Output the [x, y] coordinate of the center of the cell containing the given text.  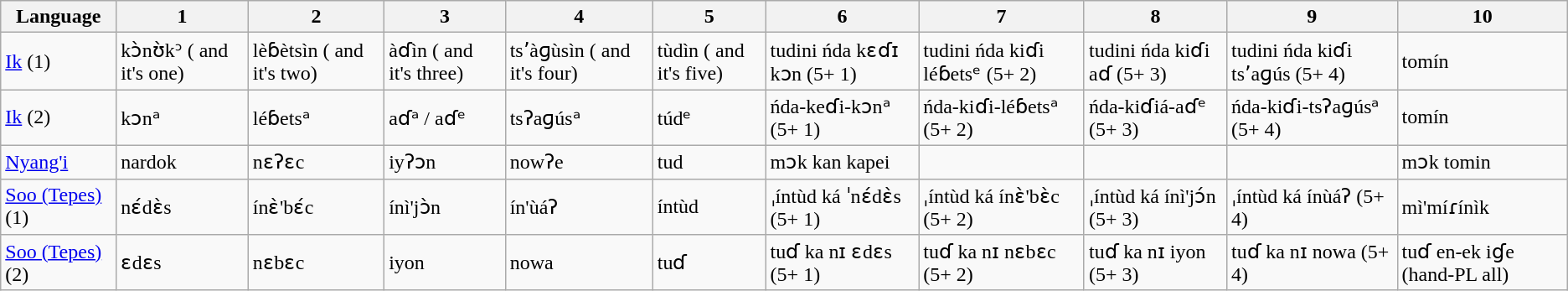
10 [1483, 17]
7 [1002, 17]
tudini ńda kiɗi tsʼaɡús (5+ 4) [1312, 61]
8 [1155, 17]
tuɗ ka nɪ iyon (5+ 3) [1155, 263]
5 [709, 17]
lèɓètsìn ( and it's two) [316, 61]
nɛbɛc [316, 263]
tsʼàɡùsìn ( and it's four) [579, 61]
tudini ńda kiɗi léɓetsᵉ (5+ 2) [1002, 61]
ín'ùáʔ [579, 206]
nɛ́dɛ̀s [183, 206]
tùdìn ( and it's five) [709, 61]
Ik (1) [59, 61]
ˌíntùd ká ínì'jɔ́n (5+ 3) [1155, 206]
ńda-keɗi-kɔnᵃ (5+ 1) [843, 117]
3 [445, 17]
ńda-kiɗi-léɓetsᵃ (5+ 2) [1002, 117]
ˌíntùd ká ínɛ̀'bɛ̀c (5+ 2) [1002, 206]
iyʔɔn [445, 162]
tuɗ en-ek iɠe (hand-PL all) [1483, 263]
tuɗ ka nɪ nowa (5+ 4) [1312, 263]
tsʔaɡúsᵃ [579, 117]
Language [59, 17]
aɗᵃ / aɗᵉ [445, 117]
ńda-kiɗiá-aɗᵉ (5+ 3) [1155, 117]
9 [1312, 17]
íntùd [709, 206]
tudini ńda kiɗi aɗ (5+ 3) [1155, 61]
àɗìn ( and it's three) [445, 61]
nɛʔɛc [316, 162]
mì'míɾínìk [1483, 206]
Soo (Tepes) (2) [59, 263]
túdᵉ [709, 117]
Soo (Tepes) (1) [59, 206]
nowʔe [579, 162]
ńda-kiɗi-tsʔaɡúsᵃ (5+ 4) [1312, 117]
1 [183, 17]
Ik (2) [59, 117]
tuɗ ka nɪ nɛbɛc (5+ 2) [1002, 263]
tud [709, 162]
ínì'jɔ̀n [445, 206]
ɛdɛs [183, 263]
nardok [183, 162]
mɔk tomin [1483, 162]
kɔnᵃ [183, 117]
kɔ̀nʊ̀kᵓ ( and it's one) [183, 61]
mɔk kan kapei [843, 162]
Nyang'i [59, 162]
tuɗ ka nɪ ɛdɛs (5+ 1) [843, 263]
4 [579, 17]
léɓetsᵃ [316, 117]
tudini ńda kɛɗɪ kɔn (5+ 1) [843, 61]
tuɗ [709, 263]
2 [316, 17]
ˌíntùd ká ínùáʔ (5+ 4) [1312, 206]
ˌíntùd ká ˈnɛ́dɛ̀s (5+ 1) [843, 206]
iyon [445, 263]
6 [843, 17]
ínɛ̀'bɛ́c [316, 206]
nowa [579, 263]
